Return the [x, y] coordinate for the center point of the cell that contains the specified text.  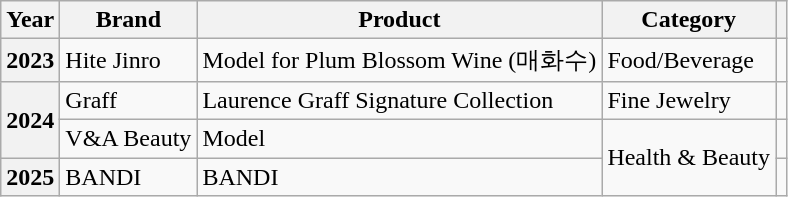
Food/Beverage [689, 60]
Hite Jinro [128, 60]
Model [400, 138]
Fine Jewelry [689, 100]
Brand [128, 20]
Health & Beauty [689, 157]
Graff [128, 100]
2025 [30, 177]
Model for Plum Blossom Wine (매화수) [400, 60]
Year [30, 20]
2024 [30, 119]
2023 [30, 60]
Laurence Graff Signature Collection [400, 100]
Category [689, 20]
Product [400, 20]
V&A Beauty [128, 138]
